From the cell containing the given text, extract its center point as (x, y) coordinate. 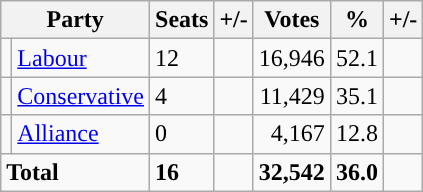
Seats (182, 20)
4,167 (292, 134)
16,946 (292, 58)
52.1 (356, 58)
36.0 (356, 172)
0 (182, 134)
Total (76, 172)
Alliance (81, 134)
Labour (81, 58)
35.1 (356, 96)
Conservative (81, 96)
12.8 (356, 134)
Votes (292, 20)
32,542 (292, 172)
4 (182, 96)
% (356, 20)
11,429 (292, 96)
12 (182, 58)
16 (182, 172)
Party (76, 20)
